Scan for the cell matching the given text and deliver its [x, y] coordinate at center. 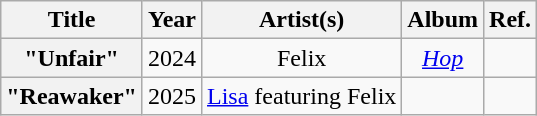
2025 [172, 96]
Felix [301, 58]
2024 [172, 58]
Lisa featuring Felix [301, 96]
Album [443, 20]
Hop [443, 58]
Year [172, 20]
Title [72, 20]
"Reawaker" [72, 96]
Artist(s) [301, 20]
"Unfair" [72, 58]
Ref. [510, 20]
